Detect which cell encompasses the target text, then output its [X, Y] center coordinate. 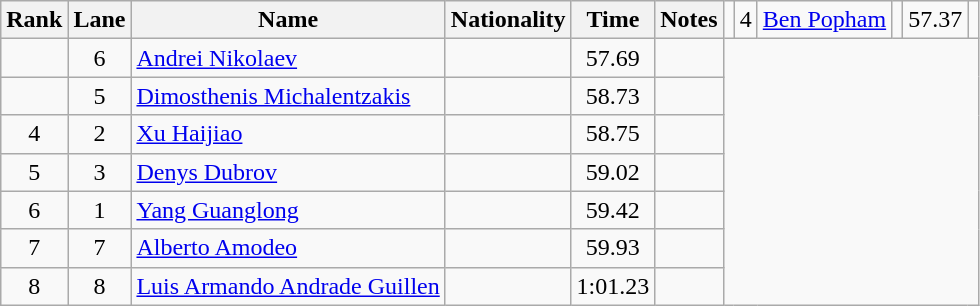
3 [100, 172]
Time [613, 20]
1 [100, 210]
Xu Haijiao [288, 134]
58.75 [613, 134]
59.42 [613, 210]
Nationality [508, 20]
59.02 [613, 172]
1:01.23 [613, 286]
57.37 [936, 20]
Notes [689, 20]
Yang Guanglong [288, 210]
Luis Armando Andrade Guillen [288, 286]
Ben Popham [824, 20]
59.93 [613, 248]
Dimosthenis Michalentzakis [288, 96]
58.73 [613, 96]
Denys Dubrov [288, 172]
Lane [100, 20]
2 [100, 134]
Name [288, 20]
57.69 [613, 58]
Andrei Nikolaev [288, 58]
Rank [34, 20]
Alberto Amodeo [288, 248]
